Detect which cell encompasses the target text, then output its [x, y] center coordinate. 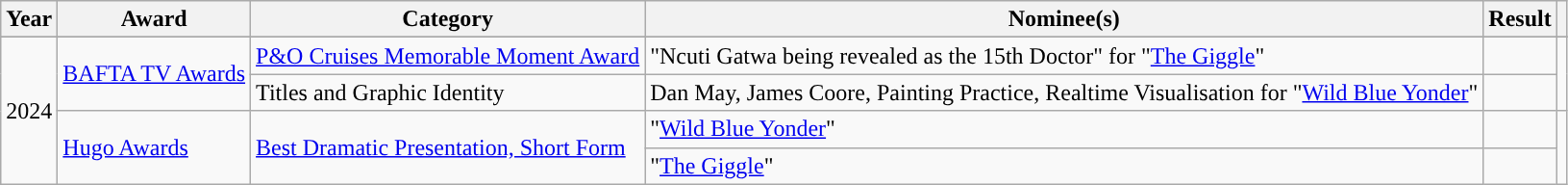
Category [448, 19]
Hugo Awards [154, 147]
Dan May, James Coore, Painting Practice, Realtime Visualisation for "Wild Blue Yonder" [1064, 92]
Award [154, 19]
BAFTA TV Awards [154, 74]
"The Giggle" [1064, 166]
P&O Cruises Memorable Moment Award [448, 56]
Nominee(s) [1064, 19]
Titles and Graphic Identity [448, 92]
Result [1520, 19]
Best Dramatic Presentation, Short Form [448, 147]
"Wild Blue Yonder" [1064, 129]
2024 [29, 111]
Year [29, 19]
"Ncuti Gatwa being revealed as the 15th Doctor" for "The Giggle" [1064, 56]
